Extract the (x, y) coordinate from the center of the cell holding the provided text.  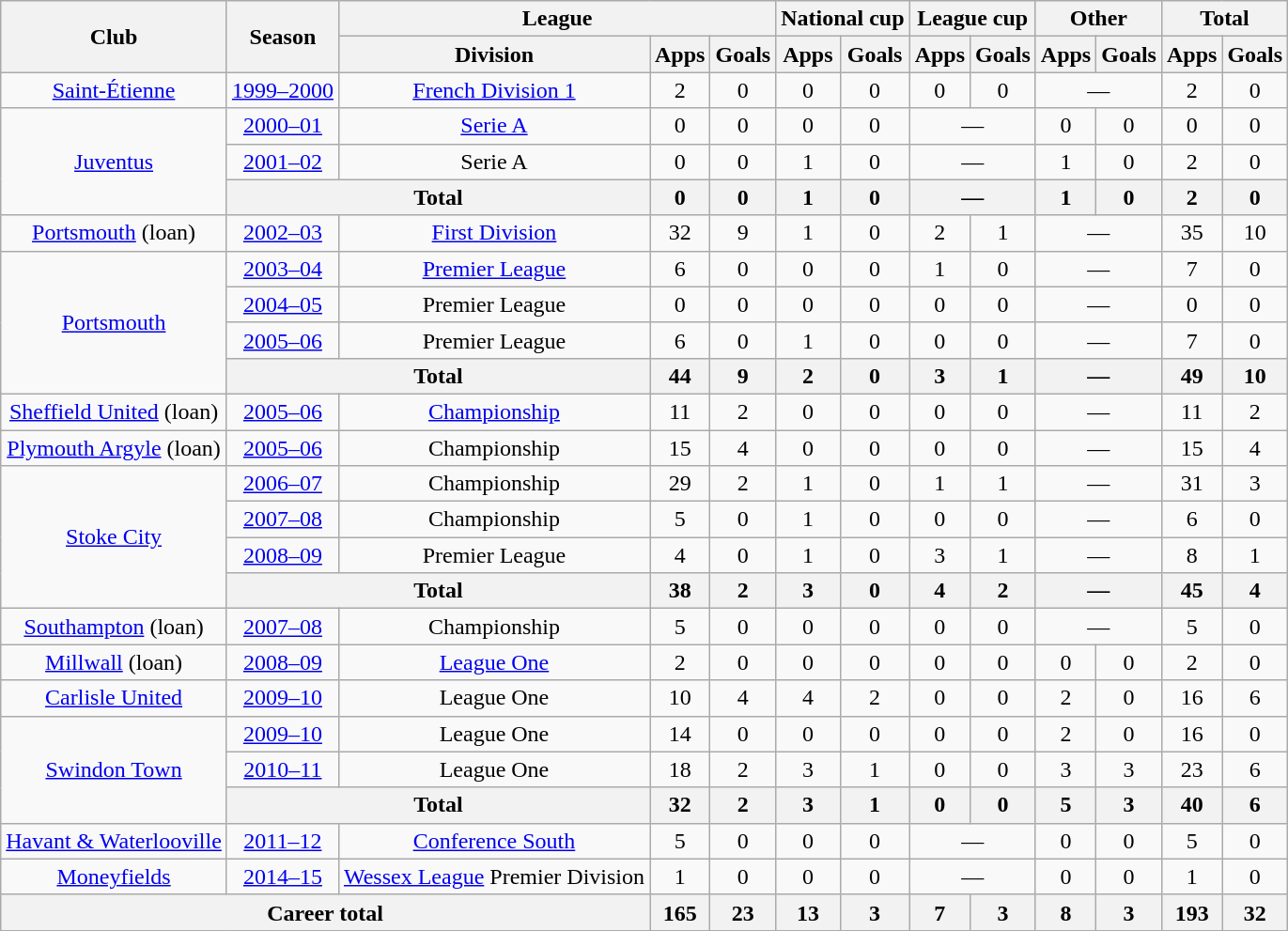
44 (680, 376)
Swindon Town (115, 769)
2006–07 (282, 484)
29 (680, 484)
Juventus (115, 162)
2004–05 (282, 304)
49 (1191, 376)
193 (1191, 912)
First Division (494, 233)
Carlisle United (115, 698)
2014–15 (282, 877)
French Division 1 (494, 90)
Millwall (loan) (115, 662)
Wessex League Premier Division (494, 877)
Career total (325, 912)
Season (282, 37)
2001–02 (282, 162)
Portsmouth (115, 322)
Sheffield United (loan) (115, 411)
18 (680, 769)
165 (680, 912)
Southampton (loan) (115, 627)
Stoke City (115, 537)
League (556, 19)
National cup (843, 19)
2003–04 (282, 269)
31 (1191, 484)
Club (115, 37)
1999–2000 (282, 90)
Division (494, 54)
Portsmouth (loan) (115, 233)
38 (680, 591)
2010–11 (282, 769)
35 (1191, 233)
Saint-Étienne (115, 90)
45 (1191, 591)
13 (808, 912)
Moneyfields (115, 877)
40 (1191, 805)
League cup (972, 19)
Havant & Waterlooville (115, 841)
14 (680, 734)
Plymouth Argyle (loan) (115, 448)
2011–12 (282, 841)
2000–01 (282, 126)
2002–03 (282, 233)
Other (1098, 19)
Conference South (494, 841)
